Identify which cell holds the provided text, then report its [X, Y] central coordinate. 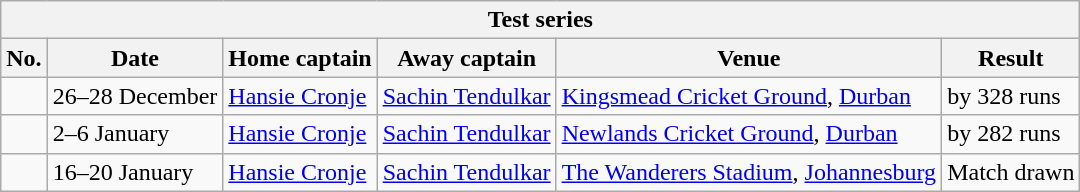
Kingsmead Cricket Ground, Durban [749, 96]
Date [135, 58]
Newlands Cricket Ground, Durban [749, 134]
Away captain [466, 58]
Result [1011, 58]
Home captain [300, 58]
by 328 runs [1011, 96]
No. [24, 58]
by 282 runs [1011, 134]
Match drawn [1011, 172]
2–6 January [135, 134]
The Wanderers Stadium, Johannesburg [749, 172]
16–20 January [135, 172]
Venue [749, 58]
26–28 December [135, 96]
Test series [540, 20]
